Detect which cell encompasses the target text, then output its [x, y] center coordinate. 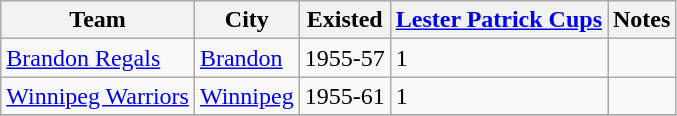
Winnipeg [246, 96]
Notes [642, 20]
City [246, 20]
Lester Patrick Cups [498, 20]
Team [98, 20]
Winnipeg Warriors [98, 96]
1955-61 [344, 96]
1955-57 [344, 58]
Brandon [246, 58]
Existed [344, 20]
Brandon Regals [98, 58]
